Scan for the cell matching the given text and deliver its [X, Y] coordinate at center. 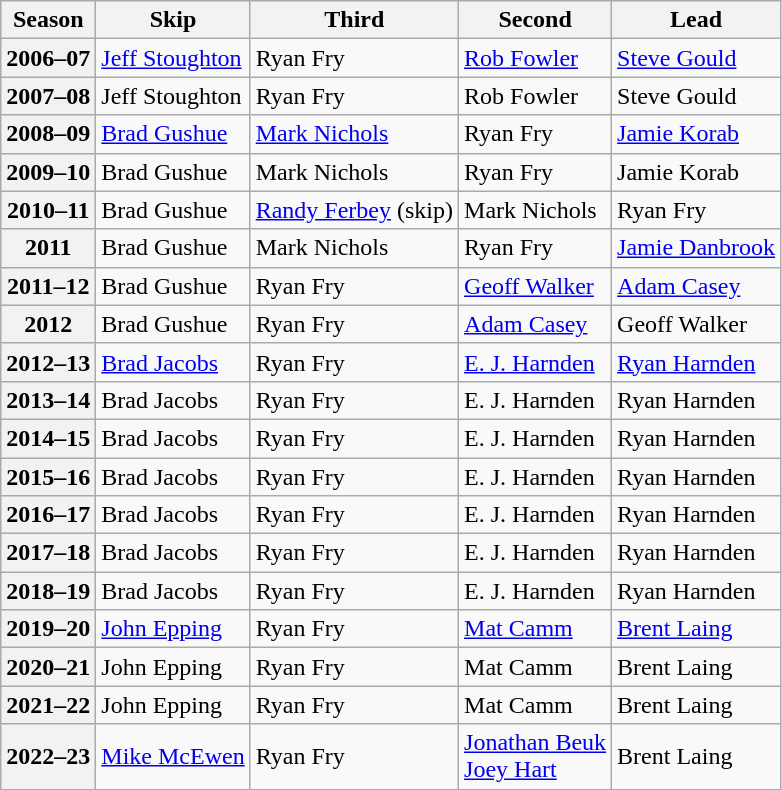
2006–07 [48, 58]
2014–15 [48, 438]
2009–10 [48, 172]
2007–08 [48, 96]
2019–20 [48, 629]
2017–18 [48, 553]
2016–17 [48, 515]
2011 [48, 248]
2012–13 [48, 362]
Third [354, 20]
2010–11 [48, 210]
Randy Ferbey (skip) [354, 210]
2015–16 [48, 477]
2008–09 [48, 134]
Mike McEwen [173, 756]
2013–14 [48, 400]
2021–22 [48, 705]
Skip [173, 20]
Jonathan BeukJoey Hart [536, 756]
Lead [696, 20]
2018–19 [48, 591]
2011–12 [48, 286]
2012 [48, 324]
Second [536, 20]
2020–21 [48, 667]
Jamie Danbrook [696, 248]
2022–23 [48, 756]
Season [48, 20]
